Search for the cell housing the specified text and yield its (X, Y) center coordinate. 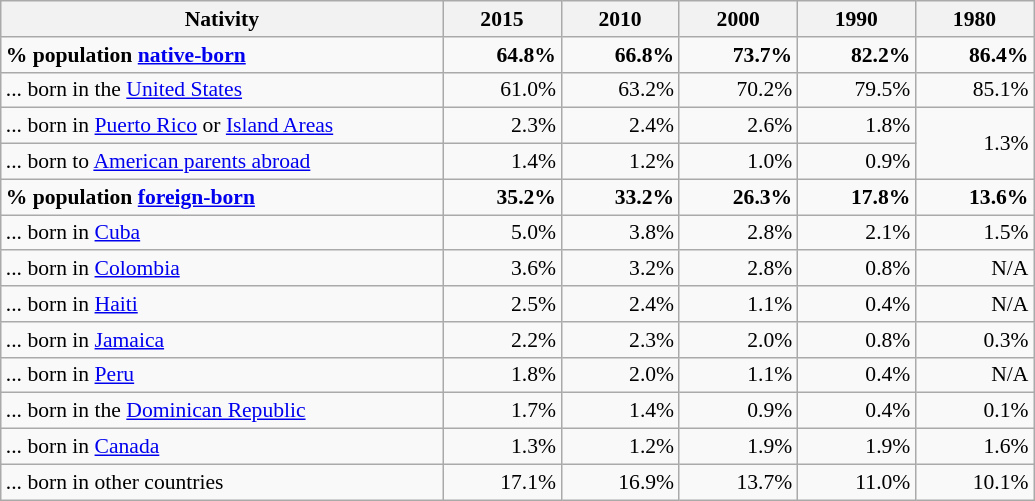
13.7% (738, 482)
2015 (502, 19)
5.0% (502, 233)
3.2% (620, 269)
... born in Jamaica (222, 340)
70.2% (738, 90)
26.3% (738, 197)
2010 (620, 19)
1990 (856, 19)
... born in the Dominican Republic (222, 411)
... born to American parents abroad (222, 162)
1.6% (974, 447)
... born in Canada (222, 447)
35.2% (502, 197)
0.3% (974, 340)
82.2% (856, 55)
16.9% (620, 482)
2000 (738, 19)
Nativity (222, 19)
10.1% (974, 482)
13.6% (974, 197)
86.4% (974, 55)
... born in Puerto Rico or Island Areas (222, 126)
17.1% (502, 482)
... born in Peru (222, 375)
3.8% (620, 233)
1.7% (502, 411)
... born in Colombia (222, 269)
0.1% (974, 411)
66.8% (620, 55)
2.2% (502, 340)
... born in other countries (222, 482)
64.8% (502, 55)
... born in the United States (222, 90)
% population native-born (222, 55)
61.0% (502, 90)
73.7% (738, 55)
% population foreign-born (222, 197)
33.2% (620, 197)
1.0% (738, 162)
79.5% (856, 90)
2.1% (856, 233)
3.6% (502, 269)
... born in Haiti (222, 304)
2.6% (738, 126)
17.8% (856, 197)
63.2% (620, 90)
1980 (974, 19)
2.5% (502, 304)
11.0% (856, 482)
85.1% (974, 90)
1.5% (974, 233)
... born in Cuba (222, 233)
